Return [x, y] of the center of cell containing provided text 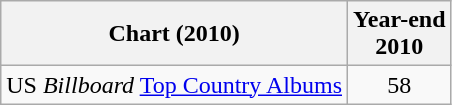
Chart (2010) [174, 34]
Year-end2010 [400, 34]
US Billboard Top Country Albums [174, 85]
58 [400, 85]
